Find where the given text appears and provide that cell's center as [X, Y] coordinate. 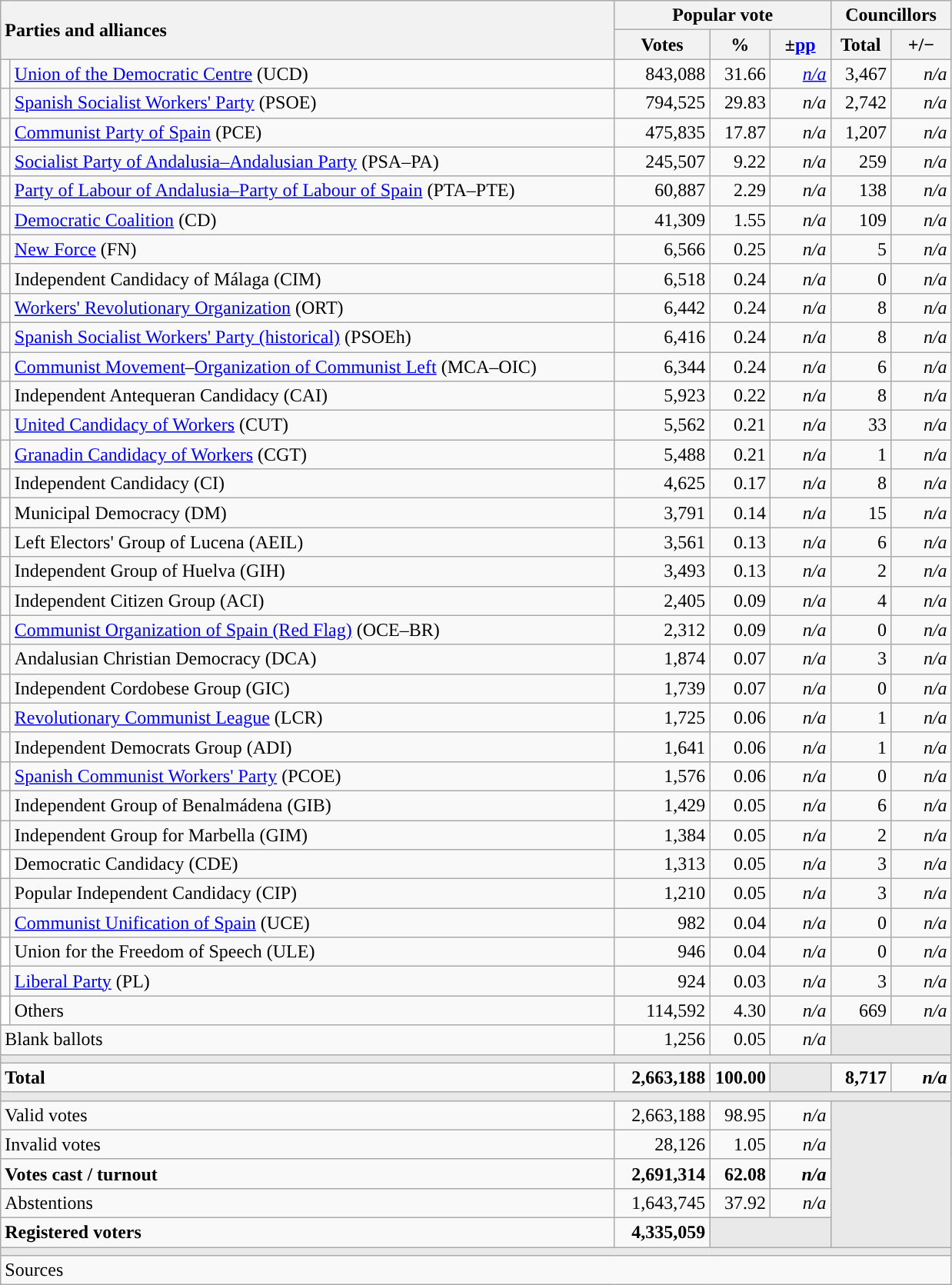
Votes [662, 45]
Union of the Democratic Centre (UCD) [312, 74]
3,467 [861, 74]
Councillors [890, 15]
Registered voters [308, 1232]
60,887 [662, 191]
4,335,059 [662, 1232]
2,312 [662, 630]
98.95 [740, 1115]
843,088 [662, 74]
6,344 [662, 367]
1,207 [861, 132]
2.29 [740, 191]
114,592 [662, 1010]
Independent Democrats Group (ADI) [312, 747]
1,739 [662, 688]
Democratic Coalition (CD) [312, 220]
Popular Independent Candidacy (CIP) [312, 894]
Communist Party of Spain (PCE) [312, 132]
982 [662, 923]
5,923 [662, 396]
138 [861, 191]
Left Electors' Group of Lucena (AEIL) [312, 542]
United Candidacy of Workers (CUT) [312, 425]
1,643,745 [662, 1203]
2,742 [861, 103]
0.03 [740, 981]
Revolutionary Communist League (LCR) [312, 717]
0.14 [740, 513]
17.87 [740, 132]
475,835 [662, 132]
4,625 [662, 484]
Invalid votes [308, 1144]
6,416 [662, 337]
Socialist Party of Andalusia–Andalusian Party (PSA–PA) [312, 161]
100.00 [740, 1077]
41,309 [662, 220]
33 [861, 425]
0.25 [740, 249]
Abstentions [308, 1203]
Parties and alliances [308, 30]
Communist Unification of Spain (UCE) [312, 923]
Independent Group for Marbella (GIM) [312, 834]
Spanish Socialist Workers' Party (PSOE) [312, 103]
Independent Citizen Group (ACI) [312, 601]
4 [861, 601]
29.83 [740, 103]
Sources [476, 1270]
Independent Candidacy (CI) [312, 484]
1,874 [662, 659]
3,561 [662, 542]
Communist Organization of Spain (Red Flag) (OCE–BR) [312, 630]
2,405 [662, 601]
Granadin Candidacy of Workers (CGT) [312, 454]
794,525 [662, 103]
Workers' Revolutionary Organization (ORT) [312, 308]
669 [861, 1010]
1,313 [662, 864]
1,429 [662, 805]
8,717 [861, 1077]
62.08 [740, 1173]
245,507 [662, 161]
3,791 [662, 513]
1.05 [740, 1144]
3,493 [662, 571]
% [740, 45]
Independent Group of Huelva (GIH) [312, 571]
4.30 [740, 1010]
Independent Candidacy of Málaga (CIM) [312, 278]
28,126 [662, 1144]
1,256 [662, 1040]
New Force (FN) [312, 249]
259 [861, 161]
1,384 [662, 834]
Valid votes [308, 1115]
Blank ballots [308, 1040]
Communist Movement–Organization of Communist Left (MCA–OIC) [312, 367]
Union for the Freedom of Speech (ULE) [312, 952]
Spanish Communist Workers' Party (PCOE) [312, 776]
5,562 [662, 425]
Andalusian Christian Democracy (DCA) [312, 659]
Others [312, 1010]
0.22 [740, 396]
Independent Antequeran Candidacy (CAI) [312, 396]
946 [662, 952]
Democratic Candidacy (CDE) [312, 864]
1,576 [662, 776]
±pp [800, 45]
Popular vote [723, 15]
9.22 [740, 161]
0.17 [740, 484]
5 [861, 249]
Liberal Party (PL) [312, 981]
5,488 [662, 454]
Independent Group of Benalmádena (GIB) [312, 805]
1,725 [662, 717]
924 [662, 981]
2,691,314 [662, 1173]
Votes cast / turnout [308, 1173]
109 [861, 220]
1.55 [740, 220]
31.66 [740, 74]
+/− [921, 45]
6,442 [662, 308]
Party of Labour of Andalusia–Party of Labour of Spain (PTA–PTE) [312, 191]
37.92 [740, 1203]
Independent Cordobese Group (GIC) [312, 688]
Spanish Socialist Workers' Party (historical) (PSOEh) [312, 337]
Municipal Democracy (DM) [312, 513]
6,566 [662, 249]
15 [861, 513]
1,641 [662, 747]
6,518 [662, 278]
1,210 [662, 894]
